Identify which cell holds the provided text, then report its (x, y) central coordinate. 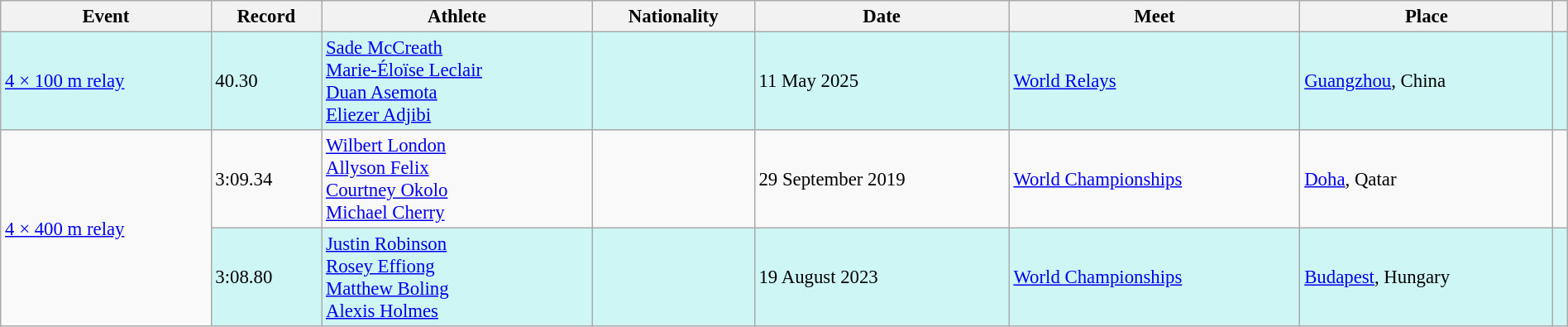
Doha, Qatar (1427, 179)
Guangzhou, China (1427, 81)
Sade McCreathMarie-Éloïse LeclairDuan AsemotaEliezer Adjibi (457, 81)
3:08.80 (266, 278)
Record (266, 17)
4 × 100 m relay (106, 81)
Nationality (673, 17)
Date (882, 17)
Budapest, Hungary (1427, 278)
Wilbert LondonAllyson FelixCourtney OkoloMichael Cherry (457, 179)
3:09.34 (266, 179)
World Relays (1154, 81)
Place (1427, 17)
40.30 (266, 81)
19 August 2023 (882, 278)
Athlete (457, 17)
Meet (1154, 17)
29 September 2019 (882, 179)
Event (106, 17)
4 × 400 m relay (106, 228)
11 May 2025 (882, 81)
Justin RobinsonRosey EffiongMatthew BolingAlexis Holmes (457, 278)
